Return the (x, y) coordinate for the center point of the cell that contains the specified text.  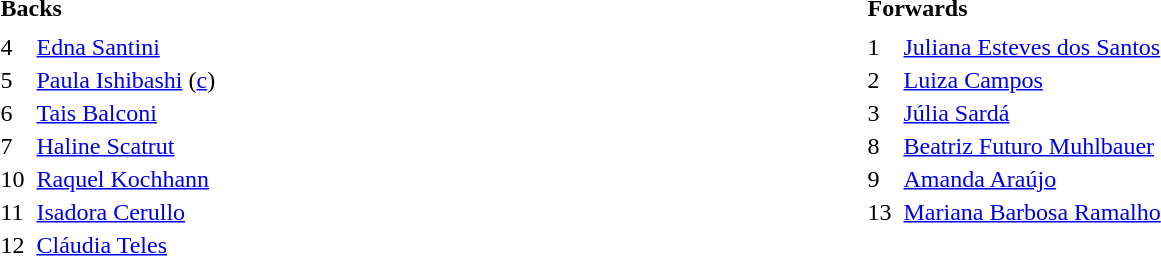
Isadora Cerullo (449, 212)
3 (882, 113)
13 (882, 212)
Tais Balconi (449, 113)
1 (882, 47)
Paula Ishibashi (c) (449, 80)
Raquel Kochhann (449, 179)
Edna Santini (449, 47)
2 (882, 80)
8 (882, 146)
9 (882, 179)
Haline Scatrut (449, 146)
